Scan for the cell matching the given text and deliver its (X, Y) coordinate at center. 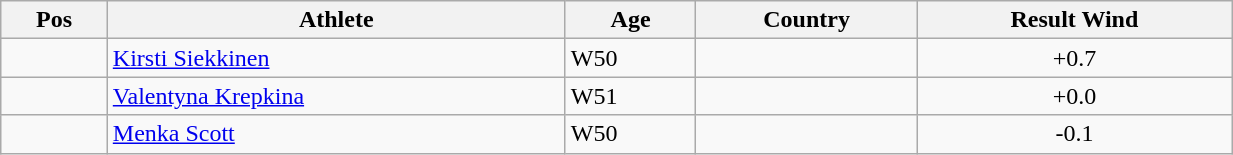
Menka Scott (336, 134)
+0.0 (1074, 96)
Athlete (336, 20)
-0.1 (1074, 134)
Age (630, 20)
Valentyna Krepkina (336, 96)
Kirsti Siekkinen (336, 58)
Result Wind (1074, 20)
Pos (54, 20)
W51 (630, 96)
+0.7 (1074, 58)
Country (806, 20)
